Determine the (x, y) coordinate at the center of the cell enclosing the given text.  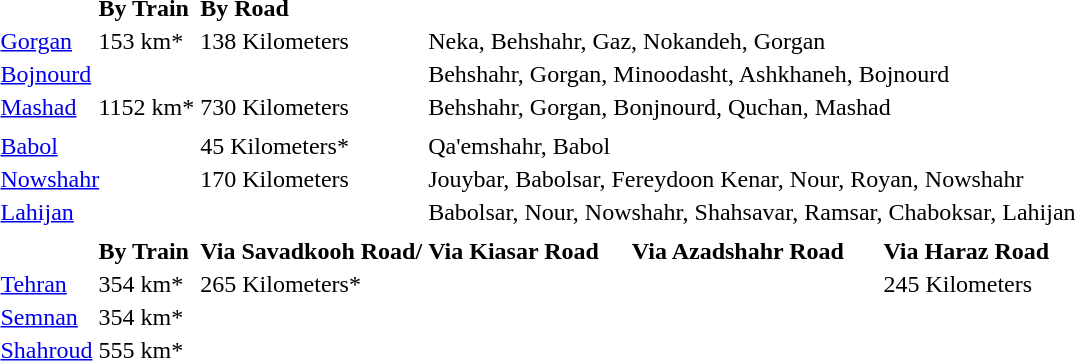
Via Savadkooh Road/ (312, 251)
45 Kilometers* (312, 146)
730 Kilometers (312, 107)
1152 km* (146, 107)
153 km* (146, 41)
Via Azadshahr Road (754, 251)
138 Kilometers (312, 41)
Via Kiasar Road (528, 251)
170 Kilometers (312, 179)
By Train (146, 251)
265 Kilometers* (312, 284)
